Detect which cell encompasses the target text, then output its [x, y] center coordinate. 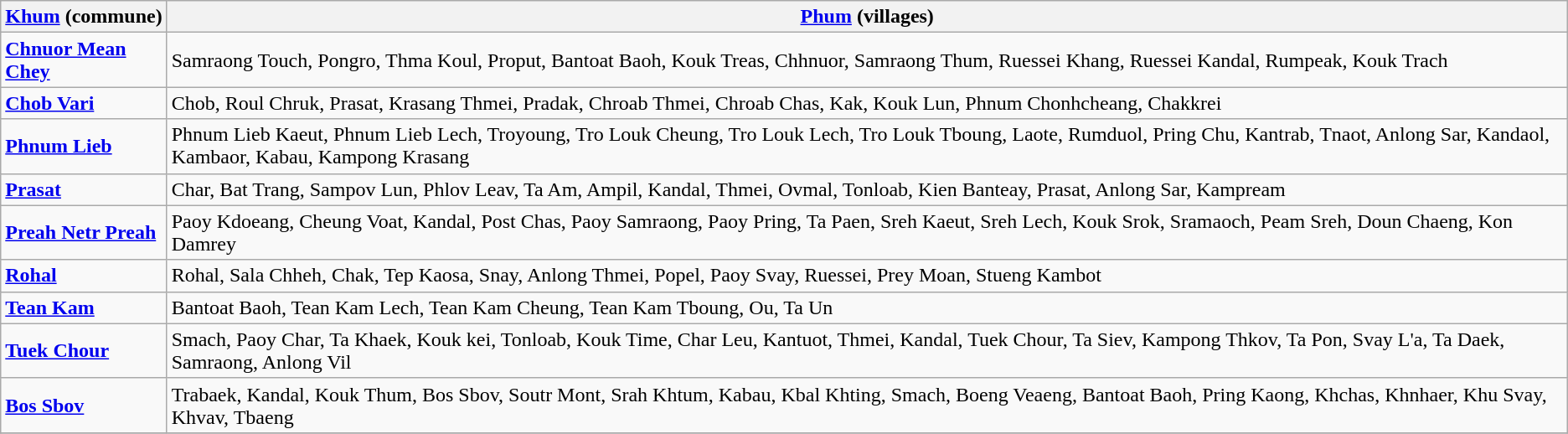
Char, Bat Trang, Sampov Lun, Phlov Leav, Ta Am, Ampil, Kandal, Thmei, Ovmal, Tonloab, Kien Banteay, Prasat, Anlong Sar, Kampream [867, 189]
Chnuor Mean Chey [84, 60]
Preah Netr Preah [84, 233]
Phum (villages) [867, 17]
Rohal [84, 276]
Phnum Lieb [84, 146]
Bos Sbov [84, 406]
Chob, Roul Chruk, Prasat, Krasang Thmei, Pradak, Chroab Thmei, Chroab Chas, Kak, Kouk Lun, Phnum Chonhcheang, Chakkrei [867, 103]
Prasat [84, 189]
Tean Kam [84, 307]
Tuek Chour [84, 350]
Rohal, Sala Chheh, Chak, Tep Kaosa, Snay, Anlong Thmei, Popel, Paoy Svay, Ruessei, Prey Moan, Stueng Kambot [867, 276]
Samraong Touch, Pongro, Thma Koul, Proput, Bantoat Baoh, Kouk Treas, Chhnuor, Samraong Thum, Ruessei Khang, Ruessei Kandal, Rumpeak, Kouk Trach [867, 60]
Chob Vari [84, 103]
Khum (commune) [84, 17]
Bantoat Baoh, Tean Kam Lech, Tean Kam Cheung, Tean Kam Tboung, Ou, Ta Un [867, 307]
